Provide the [X, Y] coordinate of the cell's center where the given text is located.  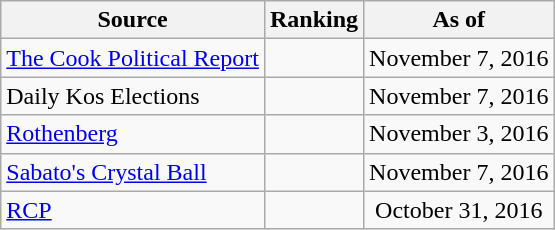
November 3, 2016 [459, 134]
RCP [133, 210]
As of [459, 20]
The Cook Political Report [133, 58]
Sabato's Crystal Ball [133, 172]
Rothenberg [133, 134]
Daily Kos Elections [133, 96]
Source [133, 20]
October 31, 2016 [459, 210]
Ranking [314, 20]
